Determine the [X, Y] coordinate at the center of the cell enclosing the given text.  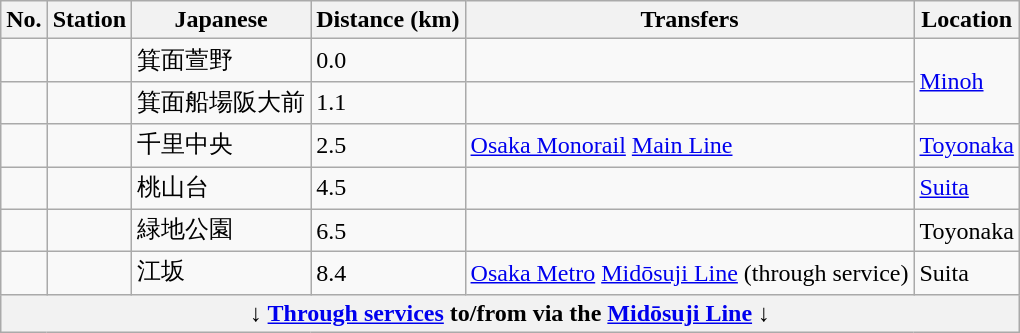
2.5 [388, 146]
千里中央 [222, 146]
8.4 [388, 274]
Japanese [222, 20]
箕面萱野 [222, 60]
Station [89, 20]
桃山台 [222, 188]
箕面船場阪大前 [222, 102]
6.5 [388, 230]
Location [966, 20]
No. [24, 20]
Distance (km) [388, 20]
0.0 [388, 60]
江坂 [222, 274]
Transfers [690, 20]
緑地公園 [222, 230]
4.5 [388, 188]
Osaka Metro Midōsuji Line (through service) [690, 274]
1.1 [388, 102]
Minoh [966, 82]
Osaka Monorail Main Line [690, 146]
↓ Through services to/from via the Midōsuji Line ↓ [510, 313]
